Extract the [x, y] coordinate from the center of the cell holding the provided text.  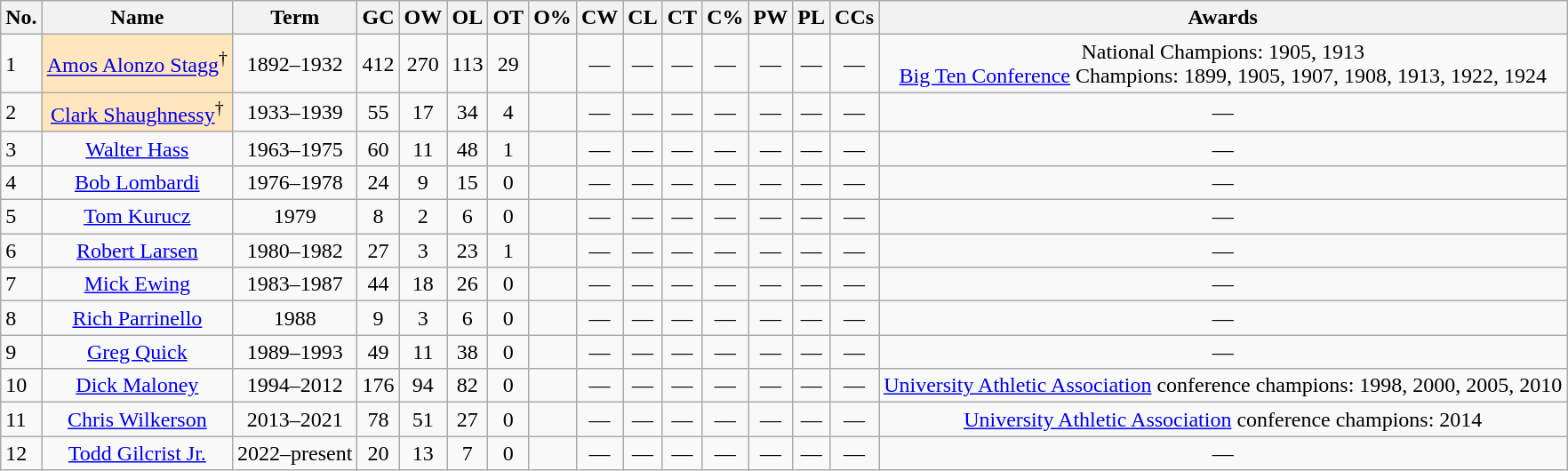
1976–1978 [295, 182]
48 [468, 148]
10 [21, 386]
29 [508, 64]
12 [21, 453]
24 [379, 182]
2013–2021 [295, 419]
No. [21, 18]
Robert Larsen [137, 251]
GC [379, 18]
CT [682, 18]
26 [468, 284]
1979 [295, 217]
University Athletic Association conference champions: 1998, 2000, 2005, 2010 [1223, 386]
412 [379, 64]
1994–2012 [295, 386]
49 [379, 352]
Rich Parrinello [137, 318]
Awards [1223, 18]
CW [599, 18]
13 [423, 453]
17 [423, 112]
OL [468, 18]
Todd Gilcrist Jr. [137, 453]
23 [468, 251]
CL [643, 18]
34 [468, 112]
38 [468, 352]
Amos Alonzo Stagg† [137, 64]
1933–1939 [295, 112]
Tom Kurucz [137, 217]
44 [379, 284]
94 [423, 386]
2022–present [295, 453]
PL [812, 18]
CCs [855, 18]
Name [137, 18]
1892–1932 [295, 64]
18 [423, 284]
Walter Hass [137, 148]
National Champions: 1905, 1913Big Ten Conference Champions: 1899, 1905, 1907, 1908, 1913, 1922, 1924 [1223, 64]
Clark Shaughnessy† [137, 112]
Bob Lombardi [137, 182]
82 [468, 386]
60 [379, 148]
20 [379, 453]
University Athletic Association conference champions: 2014 [1223, 419]
55 [379, 112]
1980–1982 [295, 251]
51 [423, 419]
O% [553, 18]
Term [295, 18]
1989–1993 [295, 352]
Chris Wilkerson [137, 419]
Dick Maloney [137, 386]
1983–1987 [295, 284]
5 [21, 217]
OW [423, 18]
Greg Quick [137, 352]
113 [468, 64]
78 [379, 419]
OT [508, 18]
15 [468, 182]
Mick Ewing [137, 284]
PW [771, 18]
176 [379, 386]
1963–1975 [295, 148]
1988 [295, 318]
270 [423, 64]
C% [725, 18]
